Scan for the cell matching the given text and deliver its (x, y) coordinate at center. 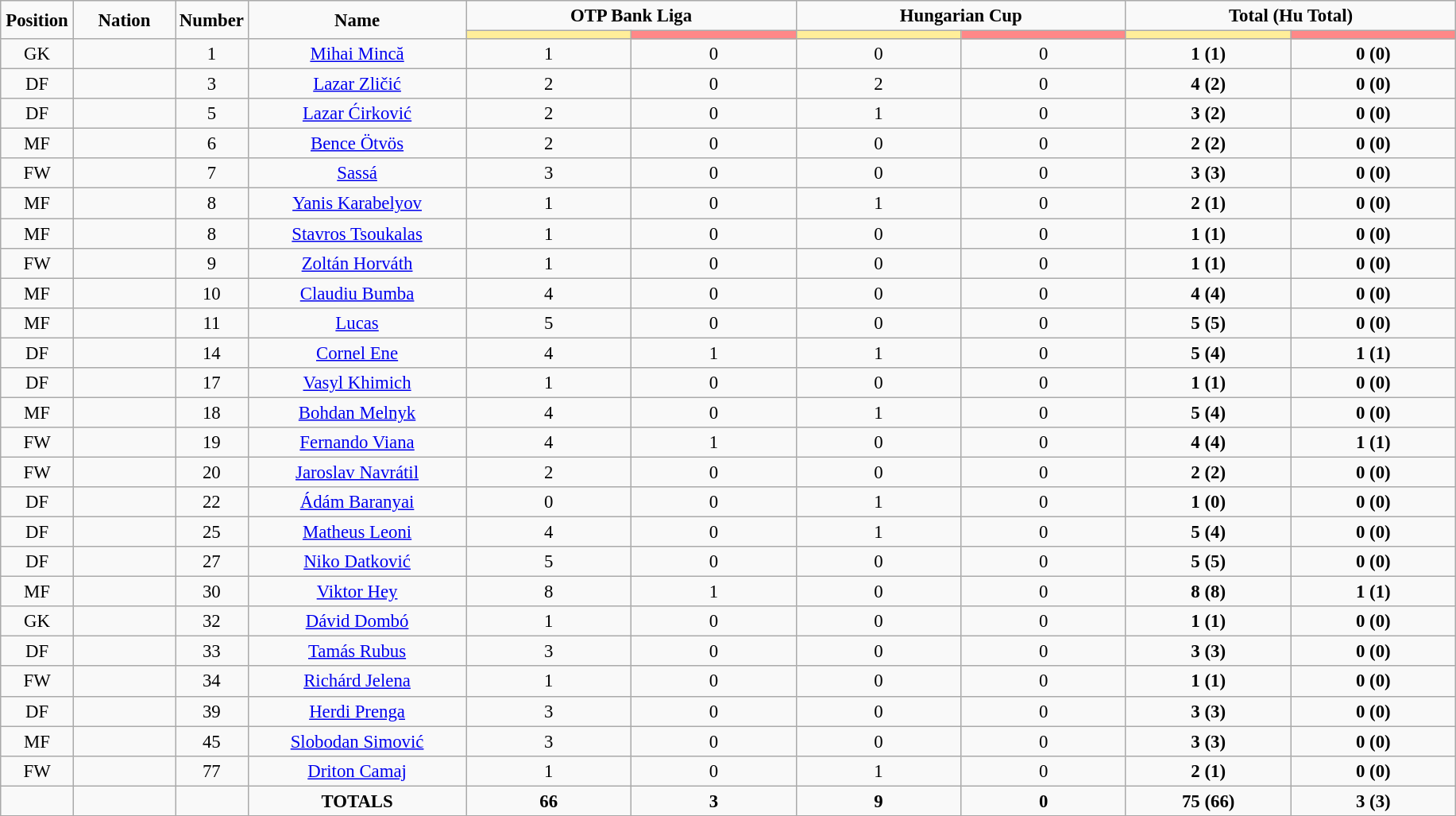
22 (212, 502)
Lazar Zličić (357, 84)
32 (212, 621)
34 (212, 682)
30 (212, 592)
Stavros Tsoukalas (357, 234)
1 (0) (1208, 502)
77 (212, 771)
Viktor Hey (357, 592)
17 (212, 383)
Richárd Jelena (357, 682)
33 (212, 652)
7 (212, 174)
75 (66) (1208, 801)
3 (2) (1208, 114)
27 (212, 562)
11 (212, 323)
Position (37, 20)
Nation (124, 20)
45 (212, 741)
6 (212, 144)
Jaroslav Navrátil (357, 472)
Cornel Ene (357, 353)
Zoltán Horváth (357, 263)
Herdi Prenga (357, 711)
Lucas (357, 323)
Claudiu Bumba (357, 293)
Slobodan Simović (357, 741)
18 (212, 412)
Bence Ötvös (357, 144)
25 (212, 532)
Name (357, 20)
Niko Datković (357, 562)
Mihai Mincă (357, 54)
Ádám Baranyai (357, 502)
Hungarian Cup (961, 16)
TOTALS (357, 801)
14 (212, 353)
39 (212, 711)
Lazar Ćirković (357, 114)
OTP Bank Liga (631, 16)
Number (212, 20)
Dávid Dombó (357, 621)
Vasyl Khimich (357, 383)
19 (212, 443)
Tamás Rubus (357, 652)
Sassá (357, 174)
66 (549, 801)
Total (Hu Total) (1290, 16)
8 (8) (1208, 592)
Fernando Viana (357, 443)
Yanis Karabelyov (357, 203)
4 (2) (1208, 84)
20 (212, 472)
Bohdan Melnyk (357, 412)
Driton Camaj (357, 771)
10 (212, 293)
Matheus Leoni (357, 532)
